Identify which cell holds the provided text, then report its (x, y) central coordinate. 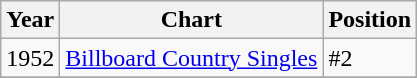
Billboard Country Singles (192, 58)
Year (30, 20)
Chart (192, 20)
#2 (370, 58)
Position (370, 20)
1952 (30, 58)
